Capture the cell that displays the provided text and extract its [X, Y] central coordinate. 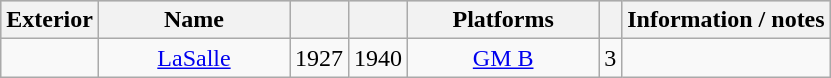
GM B [504, 58]
1940 [378, 58]
Platforms [504, 20]
Name [194, 20]
LaSalle [194, 58]
Exterior [50, 20]
Information / notes [726, 20]
1927 [320, 58]
3 [610, 58]
